Determine the [X, Y] coordinate at the center of the cell enclosing the given text.  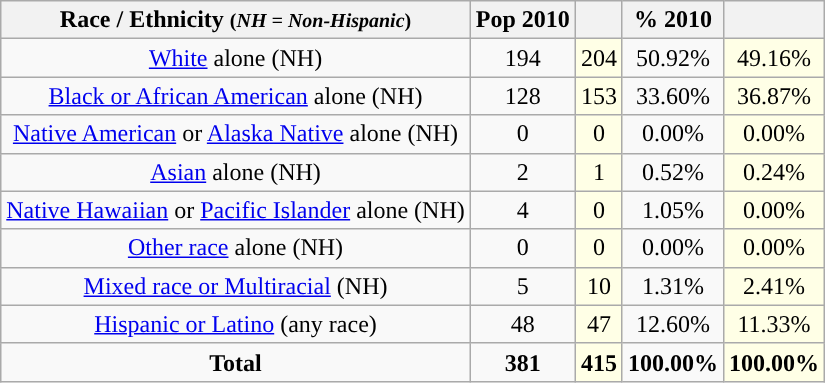
Mixed race or Multiracial (NH) [236, 286]
128 [522, 96]
1 [598, 172]
Other race alone (NH) [236, 248]
204 [598, 58]
Asian alone (NH) [236, 172]
1.31% [672, 286]
White alone (NH) [236, 58]
33.60% [672, 96]
194 [522, 58]
48 [522, 324]
1.05% [672, 210]
Pop 2010 [522, 20]
0.24% [774, 172]
Native Hawaiian or Pacific Islander alone (NH) [236, 210]
381 [522, 362]
10 [598, 286]
50.92% [672, 58]
Native American or Alaska Native alone (NH) [236, 134]
4 [522, 210]
2 [522, 172]
2.41% [774, 286]
47 [598, 324]
Black or African American alone (NH) [236, 96]
% 2010 [672, 20]
12.60% [672, 324]
0.52% [672, 172]
5 [522, 286]
49.16% [774, 58]
Race / Ethnicity (NH = Non-Hispanic) [236, 20]
11.33% [774, 324]
415 [598, 362]
Hispanic or Latino (any race) [236, 324]
Total [236, 362]
36.87% [774, 96]
153 [598, 96]
